Find where the given text appears and provide that cell's center as (x, y) coordinate. 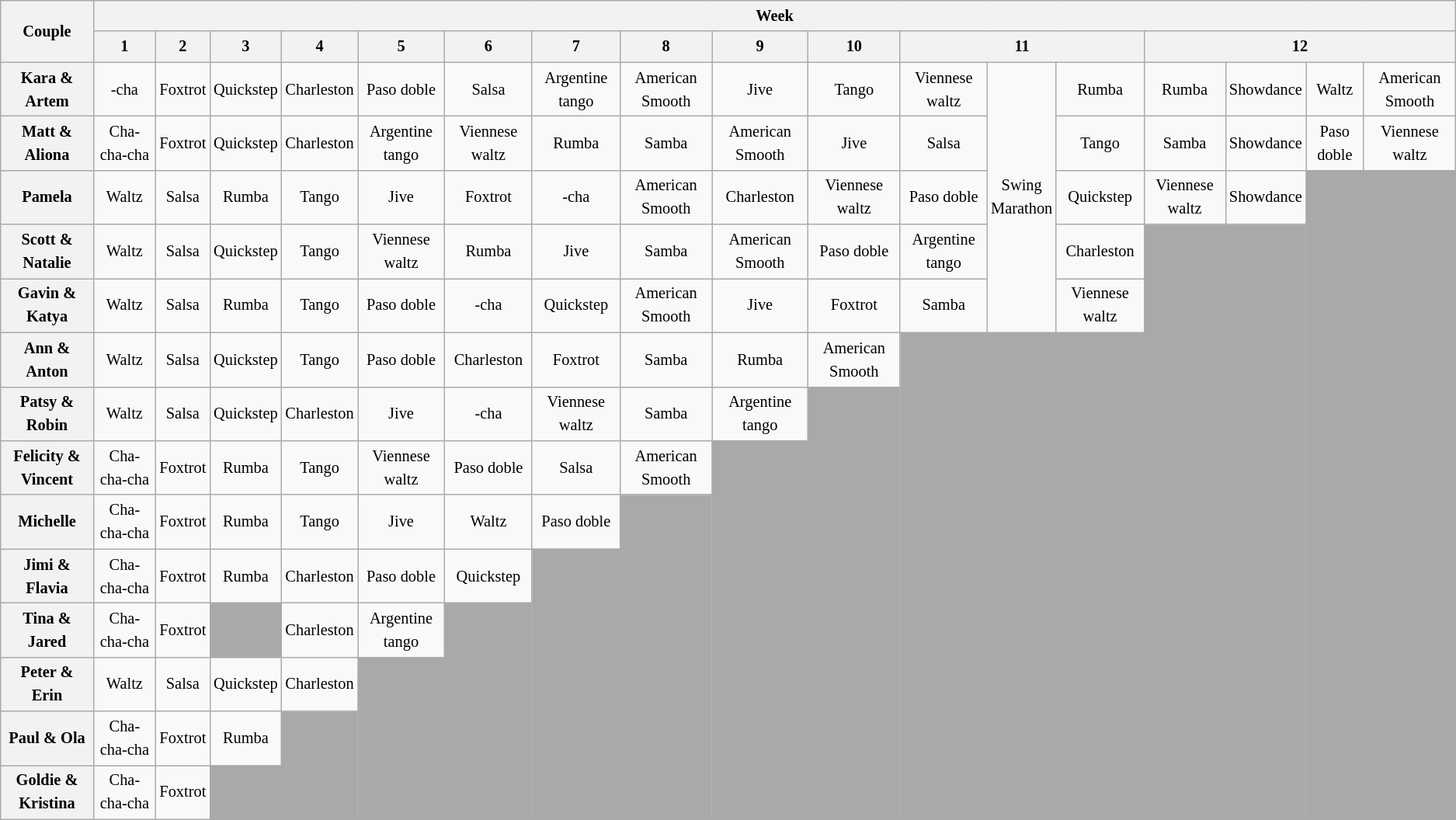
Tina & Jared (47, 630)
10 (854, 47)
Scott & Natalie (47, 252)
5 (401, 47)
8 (666, 47)
9 (759, 47)
SwingMarathon (1022, 197)
Couple (47, 31)
Kara & Artem (47, 89)
Gavin & Katya (47, 305)
Week (775, 16)
Ann & Anton (47, 360)
6 (488, 47)
Pamela (47, 197)
Patsy & Robin (47, 414)
3 (245, 47)
Felicity & Vincent (47, 467)
4 (320, 47)
2 (182, 47)
12 (1300, 47)
Michelle (47, 522)
Goldie & Kristina (47, 792)
Matt & Aliona (47, 143)
Paul & Ola (47, 738)
7 (576, 47)
1 (124, 47)
11 (1022, 47)
Jimi & Flavia (47, 576)
Peter & Erin (47, 684)
